Locate the cell with the specified text and output its (X, Y) center coordinate. 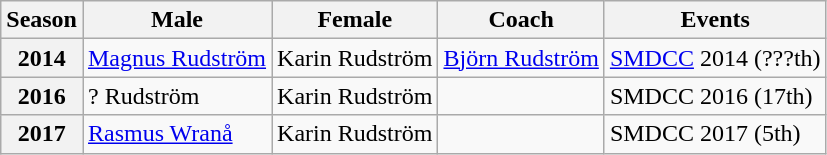
Male (176, 20)
SMDCC 2016 (17th) (715, 96)
Björn Rudström (521, 58)
? Rudström (176, 96)
2017 (42, 134)
2016 (42, 96)
Season (42, 20)
Rasmus Wranå (176, 134)
Magnus Rudström (176, 58)
Female (355, 20)
2014 (42, 58)
Coach (521, 20)
SMDCC 2017 (5th) (715, 134)
Events (715, 20)
SMDCC 2014 (???th) (715, 58)
